Return (X, Y) of the center of cell containing provided text 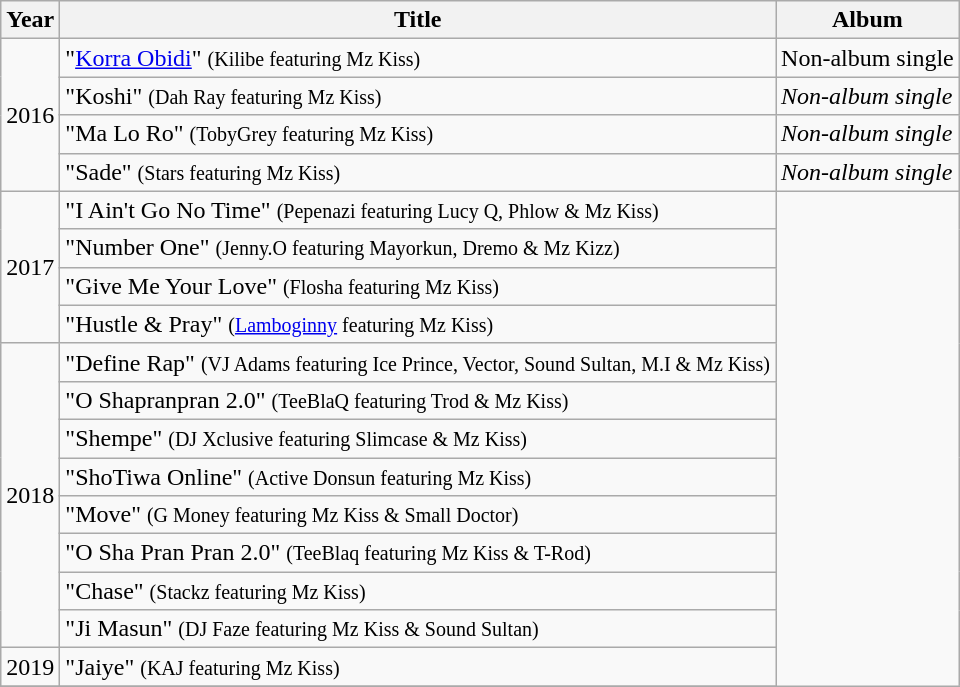
"Number One" (Jenny.O featuring Mayorkun, Dremo & Mz Kizz) (418, 248)
"I Ain't Go No Time" (Pepenazi featuring Lucy Q, Phlow & Mz Kiss) (418, 210)
"Jaiye" (KAJ featuring Mz Kiss) (418, 667)
"O Shapranpran 2.0" (TeeBlaQ featuring Trod & Mz Kiss) (418, 400)
Year (30, 20)
"Hustle & Pray" (Lamboginny featuring Mz Kiss) (418, 324)
"Shempe" (DJ Xclusive featuring Slimcase & Mz Kiss) (418, 438)
"Give Me Your Love" (Flosha featuring Mz Kiss) (418, 286)
Album (868, 20)
"O Sha Pran Pran 2.0" (TeeBlaq featuring Mz Kiss & T-Rod) (418, 553)
"ShoTiwa Online" (Active Donsun featuring Mz Kiss) (418, 477)
"Korra Obidi" (Kilibe featuring Mz Kiss) (418, 58)
2017 (30, 267)
"Ji Masun" (DJ Faze featuring Mz Kiss & Sound Sultan) (418, 629)
"Move" (G Money featuring Mz Kiss & Small Doctor) (418, 515)
2016 (30, 115)
Title (418, 20)
"Koshi" (Dah Ray featuring Mz Kiss) (418, 96)
2018 (30, 495)
"Chase" (Stackz featuring Mz Kiss) (418, 591)
"Sade" (Stars featuring Mz Kiss) (418, 172)
"Ma Lo Ro" (TobyGrey featuring Mz Kiss) (418, 134)
"Define Rap" (VJ Adams featuring Ice Prince, Vector, Sound Sultan, M.I & Mz Kiss) (418, 362)
2019 (30, 667)
